Identify which cell holds the provided text, then report its (x, y) central coordinate. 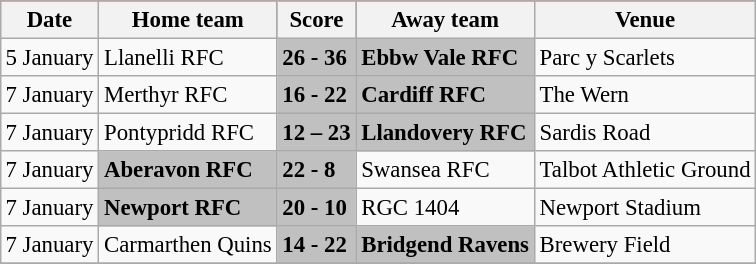
Ebbw Vale RFC (445, 57)
Brewery Field (645, 245)
Away team (445, 20)
Score (316, 20)
Carmarthen Quins (188, 245)
5 January (50, 57)
12 – 23 (316, 133)
Venue (645, 20)
Merthyr RFC (188, 95)
Pontypridd RFC (188, 133)
Date (50, 20)
22 - 8 (316, 170)
Newport RFC (188, 208)
RGC 1404 (445, 208)
The Wern (645, 95)
Llandovery RFC (445, 133)
Home team (188, 20)
Aberavon RFC (188, 170)
26 - 36 (316, 57)
Bridgend Ravens (445, 245)
14 - 22 (316, 245)
Talbot Athletic Ground (645, 170)
Parc y Scarlets (645, 57)
16 - 22 (316, 95)
Sardis Road (645, 133)
20 - 10 (316, 208)
Swansea RFC (445, 170)
Llanelli RFC (188, 57)
Newport Stadium (645, 208)
Cardiff RFC (445, 95)
